Identify which cell holds the provided text, then report its [x, y] central coordinate. 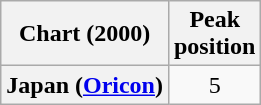
Peakposition [214, 34]
5 [214, 85]
Japan (Oricon) [85, 85]
Chart (2000) [85, 34]
